Find where the given text appears and provide that cell's center as (X, Y) coordinate. 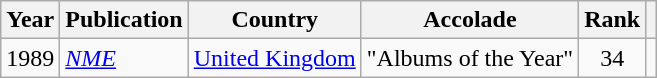
Accolade (470, 20)
Publication (124, 20)
34 (612, 58)
"Albums of the Year" (470, 58)
United Kingdom (274, 58)
Year (30, 20)
Rank (612, 20)
Country (274, 20)
1989 (30, 58)
NME (124, 58)
